Return (x, y) of the center of cell containing provided text 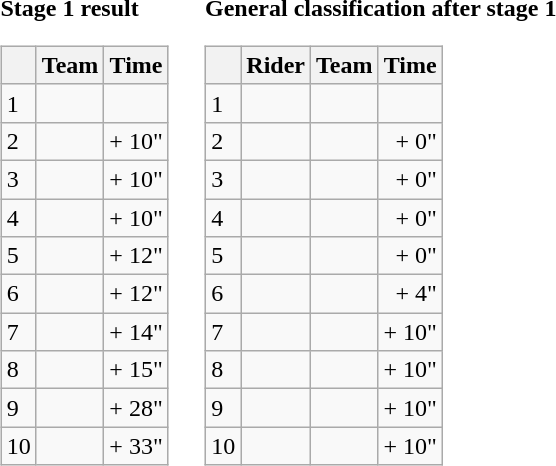
+ 14" (136, 332)
+ 4" (410, 294)
+ 33" (136, 446)
Rider (276, 65)
+ 15" (136, 370)
+ 28" (136, 408)
